Search for the cell housing the specified text and yield its (X, Y) center coordinate. 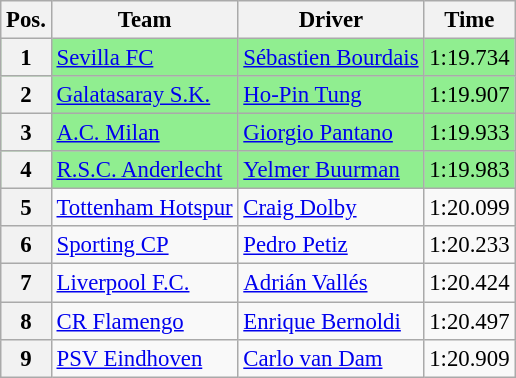
1 (26, 58)
Driver (331, 20)
Sevilla FC (144, 58)
1:19.983 (470, 170)
Tottenham Hotspur (144, 208)
1:20.497 (470, 321)
Enrique Bernoldi (331, 321)
1:19.933 (470, 133)
Pos. (26, 20)
1:19.734 (470, 58)
5 (26, 208)
Sébastien Bourdais (331, 58)
Ho-Pin Tung (331, 95)
8 (26, 321)
Team (144, 20)
1:20.909 (470, 358)
Giorgio Pantano (331, 133)
1:20.424 (470, 283)
Liverpool F.C. (144, 283)
PSV Eindhoven (144, 358)
Adrián Vallés (331, 283)
Time (470, 20)
Carlo van Dam (331, 358)
6 (26, 245)
1:20.233 (470, 245)
Sporting CP (144, 245)
2 (26, 95)
1:19.907 (470, 95)
CR Flamengo (144, 321)
Yelmer Buurman (331, 170)
9 (26, 358)
Craig Dolby (331, 208)
R.S.C. Anderlecht (144, 170)
4 (26, 170)
7 (26, 283)
3 (26, 133)
1:20.099 (470, 208)
A.C. Milan (144, 133)
Galatasaray S.K. (144, 95)
Pedro Petiz (331, 245)
